Return (x, y) of the center of cell containing provided text 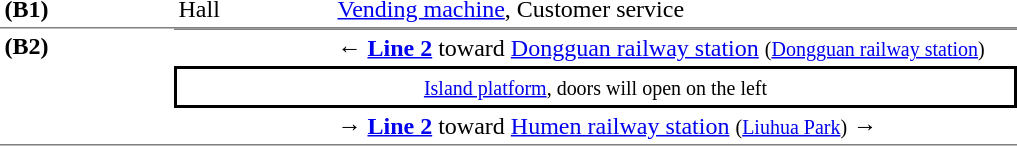
Island platform, doors will open on the left (596, 87)
← Line 2 toward Dongguan railway station (Dongguan railway station) (675, 47)
(B2) (87, 86)
→ Line 2 toward Humen railway station (Liuhua Park) → (675, 127)
